Provide the (X, Y) coordinate of the cell's center where the given text is located.  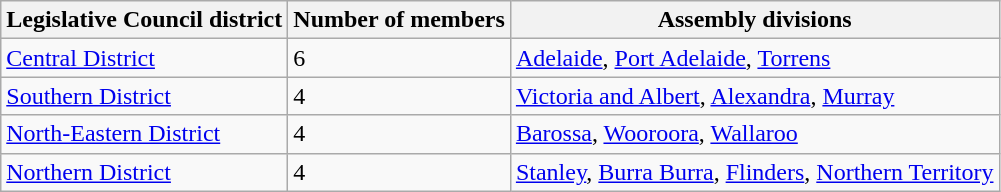
Assembly divisions (754, 20)
Barossa, Wooroora, Wallaroo (754, 134)
Adelaide, Port Adelaide, Torrens (754, 58)
6 (400, 58)
Victoria and Albert, Alexandra, Murray (754, 96)
Northern District (144, 172)
Central District (144, 58)
Legislative Council district (144, 20)
North-Eastern District (144, 134)
Southern District (144, 96)
Stanley, Burra Burra, Flinders, Northern Territory (754, 172)
Number of members (400, 20)
